Return [x, y] of the center of cell containing provided text 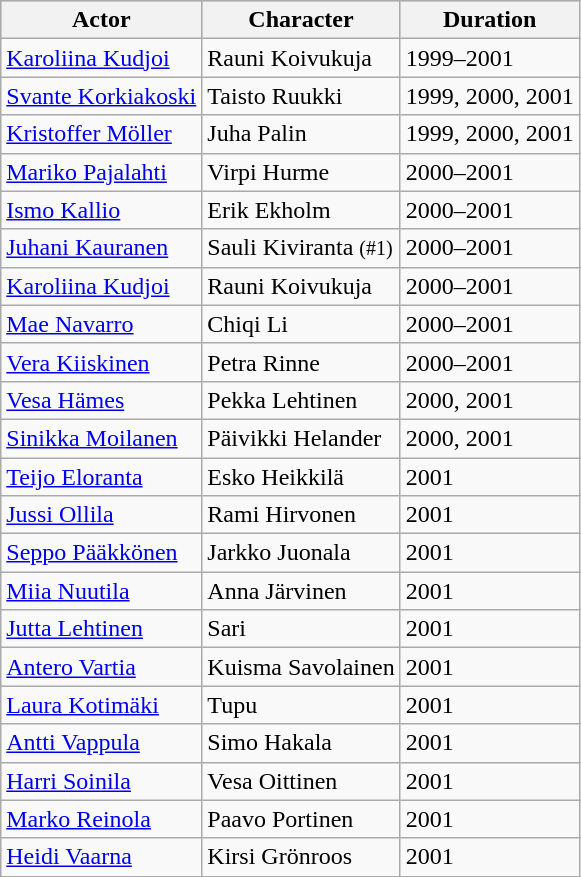
Rami Hirvonen [301, 515]
Antti Vappula [102, 743]
Sinikka Moilanen [102, 438]
Ismo Kallio [102, 210]
Laura Kotimäki [102, 705]
Päivikki Helander [301, 438]
Pekka Lehtinen [301, 400]
Mae Navarro [102, 324]
Simo Hakala [301, 743]
Vesa Hämes [102, 400]
Teijo Eloranta [102, 477]
Jussi Ollila [102, 515]
Petra Rinne [301, 362]
Kristoffer Möller [102, 134]
Tupu [301, 705]
Anna Järvinen [301, 591]
Svante Korkiakoski [102, 96]
Jutta Lehtinen [102, 629]
Juhani Kauranen [102, 248]
Sari [301, 629]
Seppo Pääkkönen [102, 553]
Jarkko Juonala [301, 553]
Antero Vartia [102, 667]
Vesa Oittinen [301, 781]
Harri Soinila [102, 781]
Virpi Hurme [301, 172]
Duration [490, 20]
Actor [102, 20]
Heidi Vaarna [102, 857]
Sauli Kiviranta (#1) [301, 248]
Kuisma Savolainen [301, 667]
Erik Ekholm [301, 210]
Miia Nuutila [102, 591]
Paavo Portinen [301, 819]
Chiqi Li [301, 324]
1999–2001 [490, 58]
Juha Palin [301, 134]
Taisto Ruukki [301, 96]
Marko Reinola [102, 819]
Character [301, 20]
Mariko Pajalahti [102, 172]
Esko Heikkilä [301, 477]
Kirsi Grönroos [301, 857]
Vera Kiiskinen [102, 362]
